Capture the cell that displays the provided text and extract its (X, Y) central coordinate. 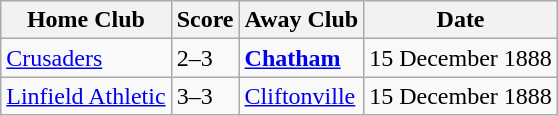
Date (461, 20)
3–3 (205, 96)
Linfield Athletic (86, 96)
2–3 (205, 58)
Crusaders (86, 58)
Away Club (302, 20)
Chatham (302, 58)
Score (205, 20)
Home Club (86, 20)
Cliftonville (302, 96)
